Return the [x, y] coordinate for the center point of the cell that contains the specified text.  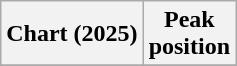
Chart (2025) [72, 34]
Peakposition [189, 34]
